Scan for the cell matching the given text and deliver its (x, y) coordinate at center. 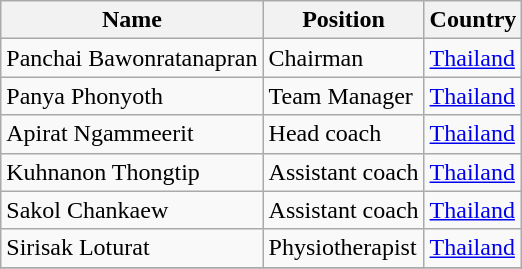
Physiotherapist (344, 248)
Panya Phonyoth (132, 96)
Name (132, 20)
Panchai Bawonratanapran (132, 58)
Sakol Chankaew (132, 210)
Sirisak Loturat (132, 248)
Position (344, 20)
Chairman (344, 58)
Apirat Ngammeerit (132, 134)
Team Manager (344, 96)
Country (473, 20)
Head coach (344, 134)
Kuhnanon Thongtip (132, 172)
